Identify which cell holds the provided text, then report its (X, Y) central coordinate. 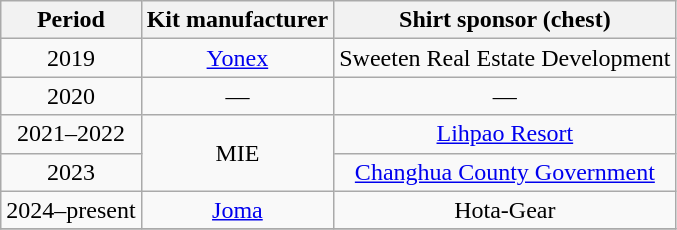
2020 (71, 96)
2023 (71, 172)
Kit manufacturer (238, 20)
Yonex (238, 58)
Shirt sponsor (chest) (505, 20)
Changhua County Government (505, 172)
2021–2022 (71, 134)
Lihpao Resort (505, 134)
Sweeten Real Estate Development (505, 58)
2019 (71, 58)
Hota-Gear (505, 210)
MIE (238, 153)
2024–present (71, 210)
Joma (238, 210)
Period (71, 20)
